Locate the cell with the specified text and output its (X, Y) center coordinate. 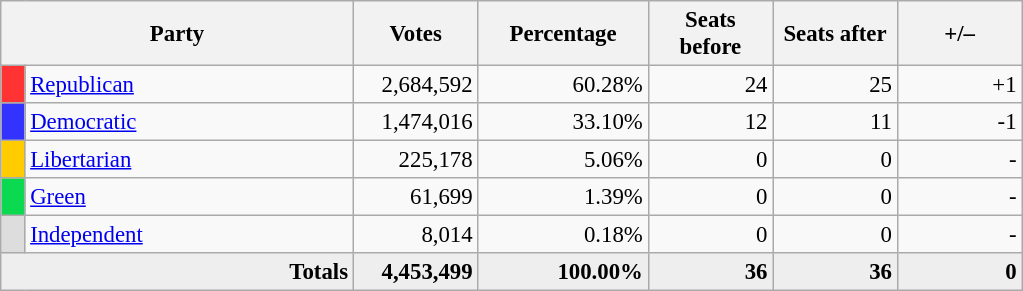
2,684,592 (416, 85)
Seats after (836, 34)
1.39% (563, 197)
+1 (960, 85)
24 (710, 85)
Green (189, 197)
Seats before (710, 34)
Votes (416, 34)
Libertarian (189, 160)
61,699 (416, 197)
0.18% (563, 235)
-1 (960, 122)
60.28% (563, 85)
5.06% (563, 160)
Party (178, 34)
Percentage (563, 34)
Independent (189, 235)
33.10% (563, 122)
Republican (189, 85)
1,474,016 (416, 122)
11 (836, 122)
12 (710, 122)
Democratic (189, 122)
25 (836, 85)
+/– (960, 34)
225,178 (416, 160)
8,014 (416, 235)
